Capture the cell that displays the provided text and extract its (X, Y) central coordinate. 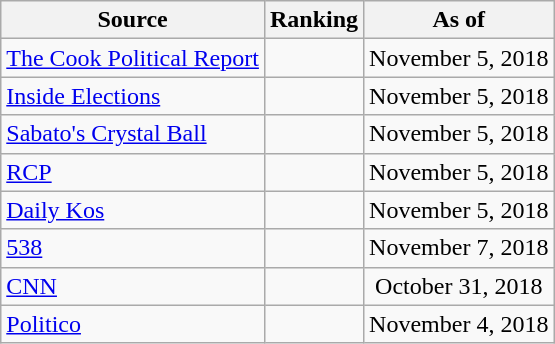
Inside Elections (133, 96)
November 7, 2018 (459, 248)
Sabato's Crystal Ball (133, 134)
Politico (133, 324)
As of (459, 20)
CNN (133, 286)
November 4, 2018 (459, 324)
538 (133, 248)
Source (133, 20)
Daily Kos (133, 210)
October 31, 2018 (459, 286)
The Cook Political Report (133, 58)
RCP (133, 172)
Ranking (314, 20)
